Pinpoint the cell where the given text exists, returning its [X, Y] midpoint coordinate. 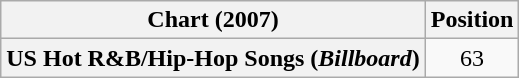
Chart (2007) [213, 20]
Position [472, 20]
63 [472, 58]
US Hot R&B/Hip-Hop Songs (Billboard) [213, 58]
